Provide the [x, y] coordinate of the cell's center where the given text is located.  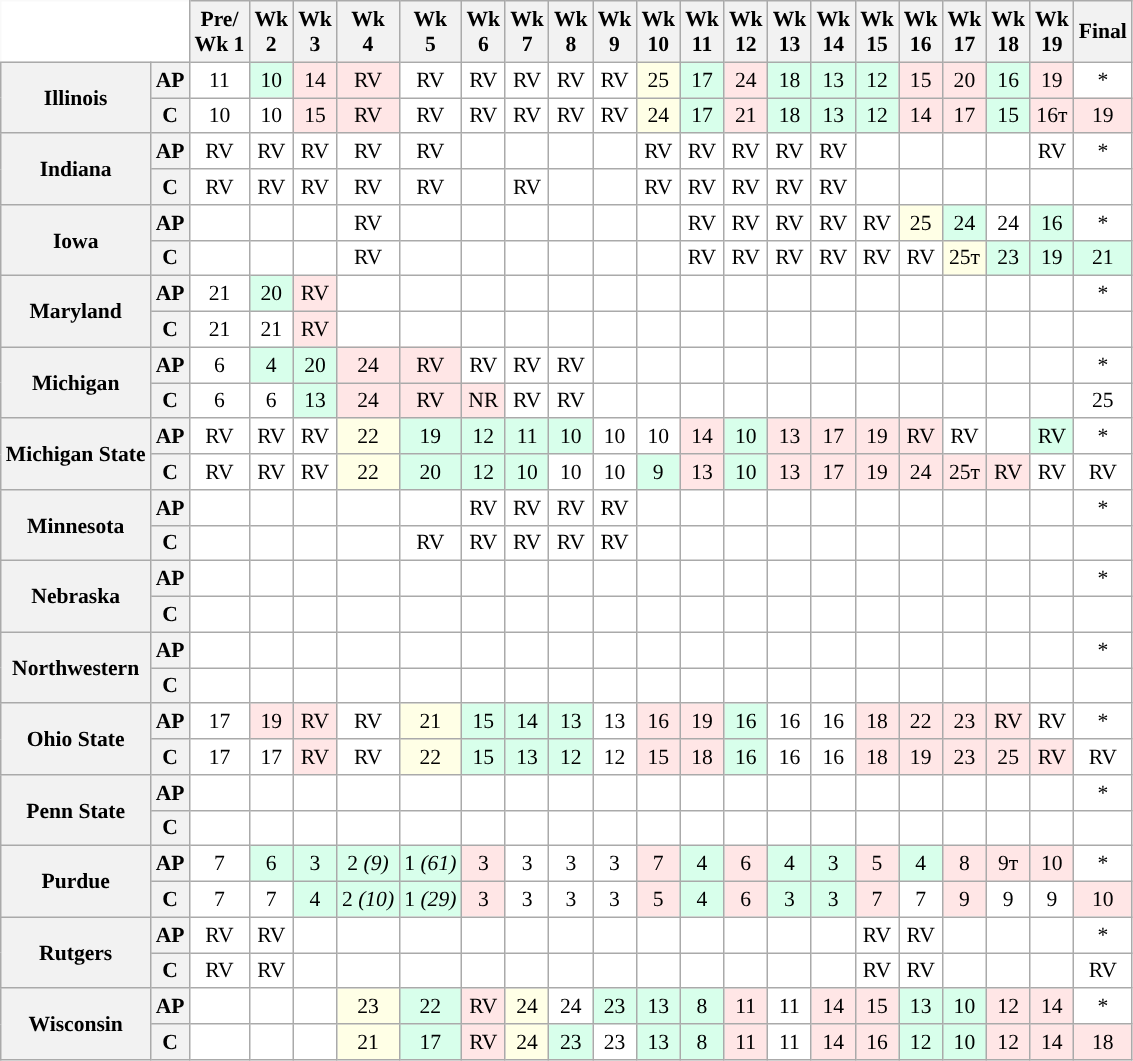
9т [1008, 864]
Wk6 [483, 32]
Wk3 [315, 32]
Wk14 [833, 32]
Michigan [76, 382]
Wk8 [571, 32]
16т [1052, 116]
Wk7 [527, 32]
Final [1103, 32]
2 (10) [368, 900]
Wk15 [877, 32]
Wisconsin [76, 1024]
Wk11 [702, 32]
1 (29) [430, 900]
Maryland [76, 312]
Wk17 [965, 32]
Wk13 [790, 32]
Nebraska [76, 596]
Wk2 [271, 32]
1 (61) [430, 864]
Minnesota [76, 526]
Rutgers [76, 952]
2 (9) [368, 864]
Northwestern [76, 668]
Pre/Wk 1 [219, 32]
Wk4 [368, 32]
Indiana [76, 170]
Wk5 [430, 32]
Wk10 [658, 32]
Ohio State [76, 740]
Wk9 [615, 32]
Iowa [76, 240]
Wk16 [921, 32]
Illinois [76, 98]
Wk18 [1008, 32]
Michigan State [76, 454]
NR [483, 401]
Wk12 [746, 32]
Wk19 [1052, 32]
Purdue [76, 882]
Penn State [76, 810]
